Capture the cell that displays the provided text and extract its (X, Y) central coordinate. 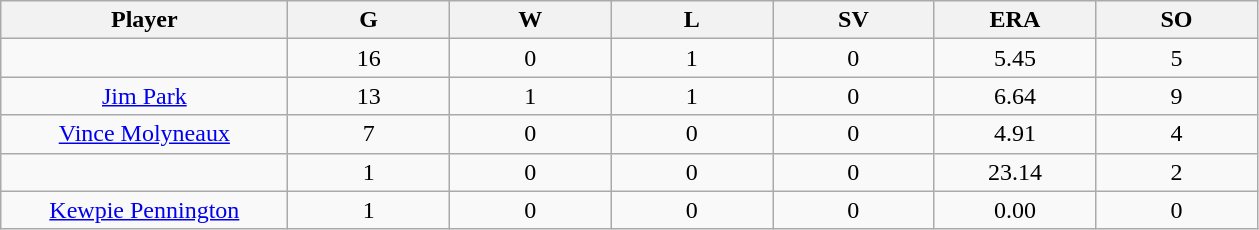
SV (854, 20)
L (692, 20)
W (530, 20)
Vince Molyneaux (144, 134)
Jim Park (144, 96)
13 (369, 96)
5 (1177, 58)
4 (1177, 134)
ERA (1015, 20)
Player (144, 20)
Kewpie Pennington (144, 210)
6.64 (1015, 96)
G (369, 20)
SO (1177, 20)
5.45 (1015, 58)
16 (369, 58)
7 (369, 134)
4.91 (1015, 134)
23.14 (1015, 172)
9 (1177, 96)
0.00 (1015, 210)
2 (1177, 172)
